From the cell containing the given text, extract its center point as (X, Y) coordinate. 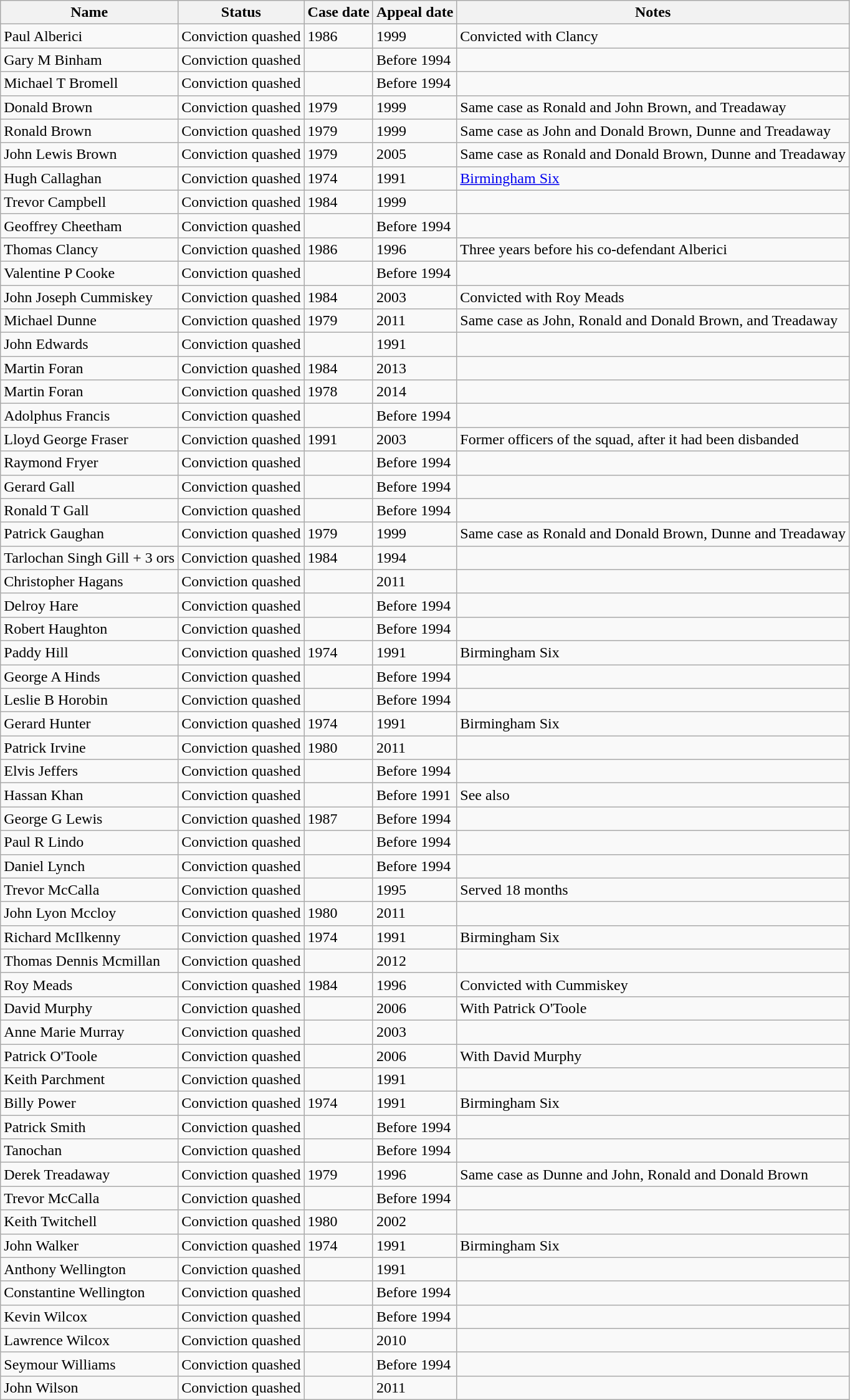
2014 (414, 392)
George A Hinds (90, 676)
2012 (414, 961)
John Joseph Cummiskey (90, 297)
Christopher Hagans (90, 581)
Tanochan (90, 1151)
1978 (338, 392)
Anthony Wellington (90, 1269)
Patrick Smith (90, 1127)
Case date (338, 12)
Anne Marie Murray (90, 1032)
2010 (414, 1340)
Appeal date (414, 12)
Same case as Ronald and John Brown, and Treadaway (653, 107)
Patrick Irvine (90, 748)
John Edwards (90, 345)
Trevor Campbell (90, 202)
Same case as John, Ronald and Donald Brown, and Treadaway (653, 321)
Patrick O'Toole (90, 1056)
Convicted with Roy Meads (653, 297)
1995 (414, 890)
Roy Meads (90, 984)
Served 18 months (653, 890)
John Lyon Mccloy (90, 913)
Lloyd George Fraser (90, 439)
Donald Brown (90, 107)
Gerard Gall (90, 487)
Tarlochan Singh Gill + 3 ors (90, 558)
Daniel Lynch (90, 866)
John Wilson (90, 1388)
Hassan Khan (90, 795)
Robert Haughton (90, 629)
Paul R Lindo (90, 842)
1987 (338, 819)
Hugh Callaghan (90, 178)
Leslie B Horobin (90, 700)
Michael Dunne (90, 321)
John Walker (90, 1245)
Ronald T Gall (90, 510)
Convicted with Cummiskey (653, 984)
Geoffrey Cheetham (90, 226)
Seymour Williams (90, 1364)
Keith Parchment (90, 1080)
Thomas Clancy (90, 249)
1994 (414, 558)
With Patrick O'Toole (653, 1008)
Same case as John and Donald Brown, Dunne and Treadaway (653, 131)
2005 (414, 155)
Raymond Fryer (90, 463)
Paddy Hill (90, 652)
Delroy Hare (90, 605)
Status (241, 12)
Three years before his co-defendant Alberici (653, 249)
Name (90, 12)
David Murphy (90, 1008)
Paul Alberici (90, 36)
Thomas Dennis Mcmillan (90, 961)
Lawrence Wilcox (90, 1340)
Gary M Binham (90, 60)
Richard McIlkenny (90, 937)
Convicted with Clancy (653, 36)
Notes (653, 12)
Ronald Brown (90, 131)
With David Murphy (653, 1056)
Elvis Jeffers (90, 771)
Gerard Hunter (90, 724)
2002 (414, 1222)
Constantine Wellington (90, 1293)
Same case as Dunne and John, Ronald and Donald Brown (653, 1174)
Billy Power (90, 1103)
Michael T Bromell (90, 83)
George G Lewis (90, 819)
Former officers of the squad, after it had been disbanded (653, 439)
John Lewis Brown (90, 155)
See also (653, 795)
2013 (414, 368)
Derek Treadaway (90, 1174)
Patrick Gaughan (90, 534)
Before 1991 (414, 795)
Adolphus Francis (90, 416)
Keith Twitchell (90, 1222)
Kevin Wilcox (90, 1317)
Valentine P Cooke (90, 273)
